Scan for the cell matching the given text and deliver its (x, y) coordinate at center. 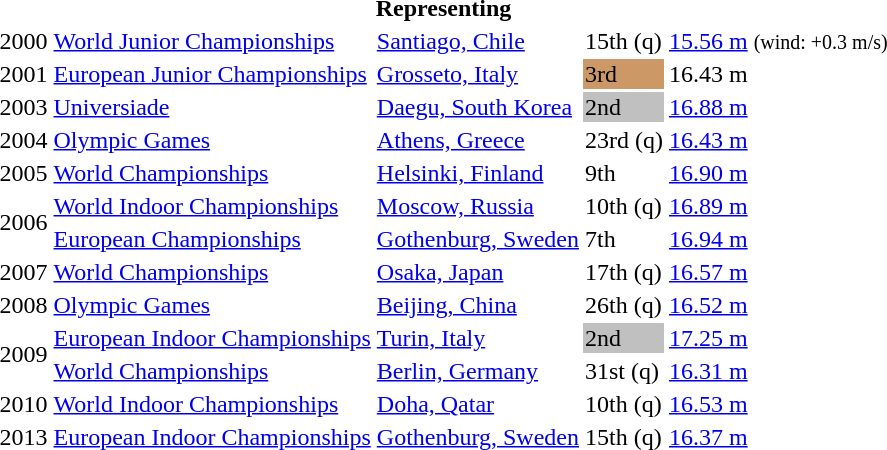
Grosseto, Italy (478, 74)
World Junior Championships (212, 41)
17th (q) (624, 272)
31st (q) (624, 371)
Universiade (212, 107)
15th (q) (624, 41)
Athens, Greece (478, 140)
23rd (q) (624, 140)
Gothenburg, Sweden (478, 239)
European Championships (212, 239)
Daegu, South Korea (478, 107)
Turin, Italy (478, 338)
Moscow, Russia (478, 206)
European Indoor Championships (212, 338)
Osaka, Japan (478, 272)
3rd (624, 74)
7th (624, 239)
European Junior Championships (212, 74)
Helsinki, Finland (478, 173)
9th (624, 173)
Santiago, Chile (478, 41)
Doha, Qatar (478, 404)
26th (q) (624, 305)
Berlin, Germany (478, 371)
Beijing, China (478, 305)
